Identify which cell holds the provided text, then report its (X, Y) central coordinate. 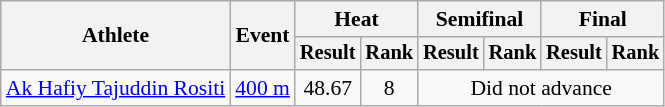
48.67 (328, 88)
Semifinal (480, 19)
8 (389, 88)
Event (262, 36)
Ak Hafiy Tajuddin Rositi (116, 88)
Athlete (116, 36)
Did not advance (541, 88)
400 m (262, 88)
Final (602, 19)
Heat (356, 19)
